Scan for the cell matching the given text and deliver its (X, Y) coordinate at center. 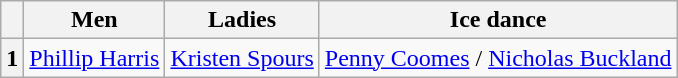
Penny Coomes / Nicholas Buckland (498, 58)
Men (94, 20)
1 (12, 58)
Kristen Spours (242, 58)
Ladies (242, 20)
Phillip Harris (94, 58)
Ice dance (498, 20)
